Scan for the cell matching the given text and deliver its [X, Y] coordinate at center. 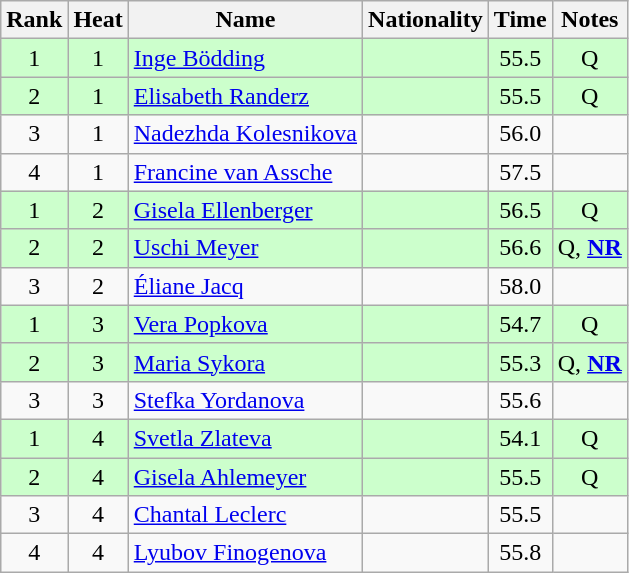
Heat [98, 20]
Vera Popkova [245, 324]
Maria Sykora [245, 362]
Stefka Yordanova [245, 400]
55.3 [520, 362]
Nationality [426, 20]
Chantal Leclerc [245, 515]
Nadezhda Kolesnikova [245, 134]
Éliane Jacq [245, 286]
Gisela Ahlemeyer [245, 477]
Svetla Zlateva [245, 438]
55.6 [520, 400]
Notes [590, 20]
55.8 [520, 553]
56.5 [520, 210]
58.0 [520, 286]
Rank [34, 20]
Gisela Ellenberger [245, 210]
Inge Bödding [245, 58]
56.6 [520, 248]
56.0 [520, 134]
Uschi Meyer [245, 248]
Lyubov Finogenova [245, 553]
54.7 [520, 324]
Name [245, 20]
57.5 [520, 172]
Elisabeth Randerz [245, 96]
Francine van Assche [245, 172]
54.1 [520, 438]
Time [520, 20]
